Output the [x, y] coordinate of the center of the cell containing the given text.  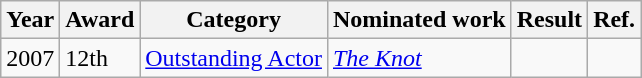
Category [234, 20]
2007 [30, 58]
The Knot [419, 58]
Year [30, 20]
Nominated work [419, 20]
12th [100, 58]
Outstanding Actor [234, 58]
Award [100, 20]
Result [549, 20]
Ref. [614, 20]
